Search for the cell housing the specified text and yield its (x, y) center coordinate. 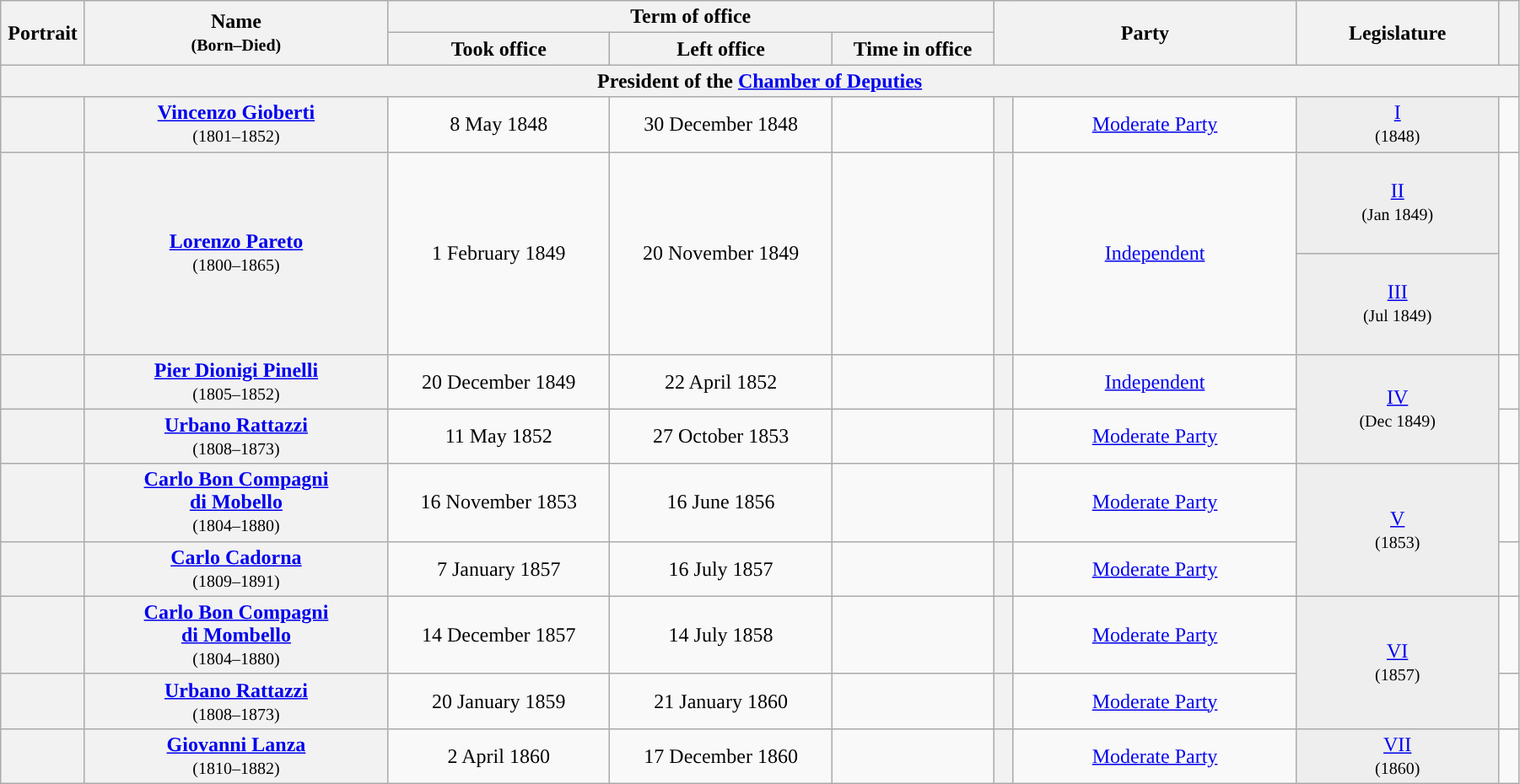
Carlo Bon Compagnidi Mombello(1804–1880) (236, 635)
14 July 1858 (720, 635)
Name(Born–Died) (236, 33)
VII(1860) (1397, 755)
Pier Dionigi Pinelli(1805–1852) (236, 381)
Left office (720, 49)
President of the Chamber of Deputies (760, 81)
II(Jan 1849) (1397, 202)
Legislature (1397, 33)
Took office (499, 49)
17 December 1860 (720, 755)
V(1853) (1397, 529)
20 January 1859 (499, 701)
14 December 1857 (499, 635)
8 May 1848 (499, 125)
7 January 1857 (499, 568)
1 February 1849 (499, 253)
Lorenzo Pareto(1800–1865) (236, 253)
Carlo Cadorna(1809–1891) (236, 568)
30 December 1848 (720, 125)
22 April 1852 (720, 381)
Vincenzo Gioberti(1801–1852) (236, 125)
III(Jul 1849) (1397, 303)
20 November 1849 (720, 253)
I(1848) (1397, 125)
Giovanni Lanza(1810–1882) (236, 755)
11 May 1852 (499, 437)
IV(Dec 1849) (1397, 409)
Party (1145, 33)
Time in office (913, 49)
16 July 1857 (720, 568)
Carlo Bon Compagnidi Mobello(1804–1880) (236, 502)
16 November 1853 (499, 502)
VI(1857) (1397, 663)
Term of office (691, 17)
Portrait (43, 33)
20 December 1849 (499, 381)
16 June 1856 (720, 502)
2 April 1860 (499, 755)
21 January 1860 (720, 701)
27 October 1853 (720, 437)
